Pinpoint the cell where the given text exists, returning its (x, y) midpoint coordinate. 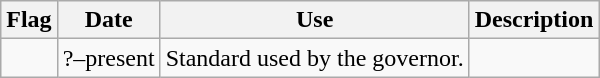
?–present (108, 58)
Use (314, 20)
Date (108, 20)
Flag (29, 20)
Standard used by the governor. (314, 58)
Description (534, 20)
